Determine the [x, y] coordinate at the center of the cell enclosing the given text.  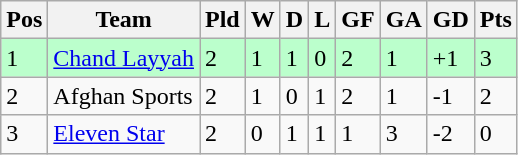
-2 [450, 134]
+1 [450, 58]
D [294, 20]
Pts [496, 20]
-1 [450, 96]
Afghan Sports [124, 96]
Team [124, 20]
Pos [24, 20]
GD [450, 20]
L [322, 20]
W [262, 20]
Pld [223, 20]
GA [404, 20]
GF [358, 20]
Eleven Star [124, 134]
Chand Layyah [124, 58]
